Determine the (x, y) coordinate at the center of the cell enclosing the given text.  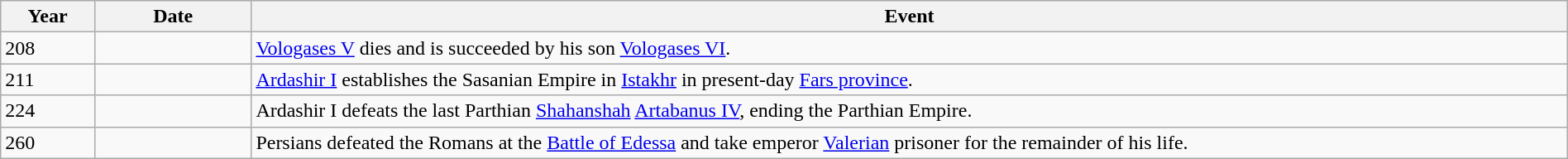
Ardashir I defeats the last Parthian Shahanshah Artabanus IV, ending the Parthian Empire. (910, 111)
Year (48, 17)
260 (48, 142)
Date (172, 17)
211 (48, 79)
Vologases V dies and is succeeded by his son Vologases VI. (910, 48)
Event (910, 17)
Ardashir I establishes the Sasanian Empire in Istakhr in present-day Fars province. (910, 79)
Persians defeated the Romans at the Battle of Edessa and take emperor Valerian prisoner for the remainder of his life. (910, 142)
208 (48, 48)
224 (48, 111)
